Output the (x, y) coordinate of the center of the cell containing the given text.  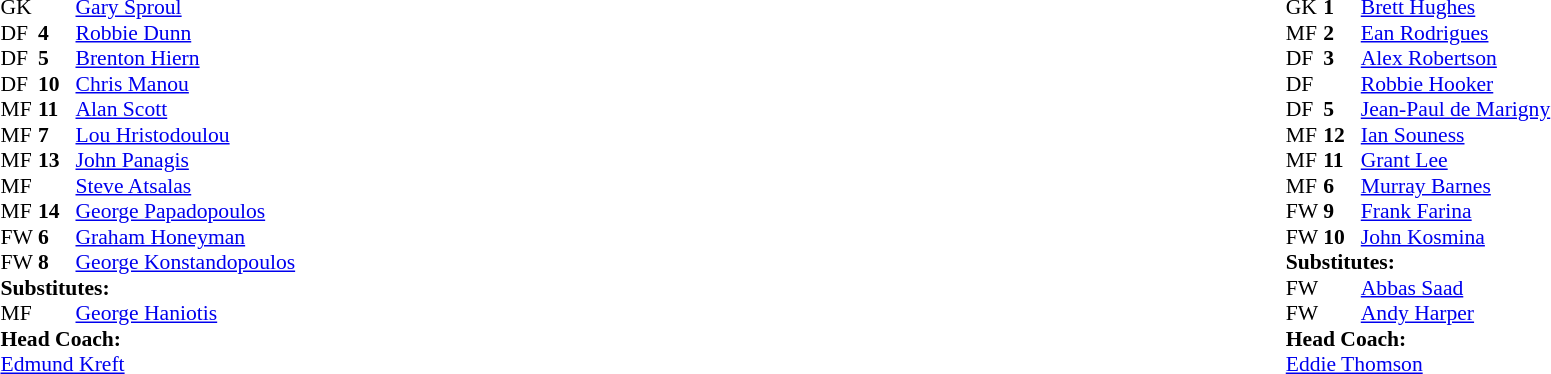
George Haniotis (186, 313)
Ian Souness (1456, 135)
Brenton Hiern (186, 59)
14 (57, 211)
3 (1342, 59)
Robbie Dunn (186, 33)
Andy Harper (1456, 313)
13 (57, 161)
Ean Rodrigues (1456, 33)
Murray Barnes (1456, 186)
Abbas Saad (1456, 288)
Grant Lee (1456, 161)
John Panagis (186, 161)
Chris Manou (186, 84)
George Konstandopoulos (186, 263)
Steve Atsalas (186, 186)
Alex Robertson (1456, 59)
7 (57, 135)
Robbie Hooker (1456, 84)
9 (1342, 211)
12 (1342, 135)
Jean-Paul de Marigny (1456, 109)
2 (1342, 33)
8 (57, 263)
George Papadopoulos (186, 211)
Lou Hristodoulou (186, 135)
Frank Farina (1456, 211)
Alan Scott (186, 109)
Graham Honeyman (186, 237)
4 (57, 33)
John Kosmina (1456, 237)
